Return the (x, y) coordinate for the center point of the cell that contains the specified text.  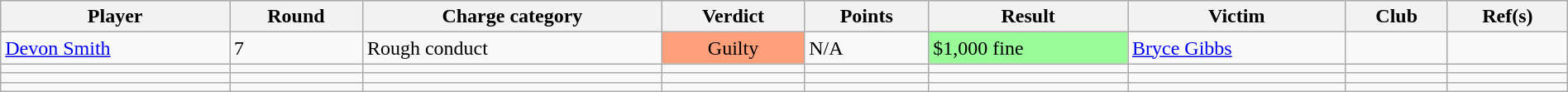
Player (116, 17)
Rough conduct (512, 48)
Bryce Gibbs (1237, 48)
Guilty (733, 48)
$1,000 fine (1029, 48)
Charge category (512, 17)
N/A (867, 48)
Points (867, 17)
Victim (1237, 17)
Result (1029, 17)
7 (296, 48)
Devon Smith (116, 48)
Verdict (733, 17)
Round (296, 17)
Ref(s) (1507, 17)
Club (1396, 17)
